Scan for the cell matching the given text and deliver its (X, Y) coordinate at center. 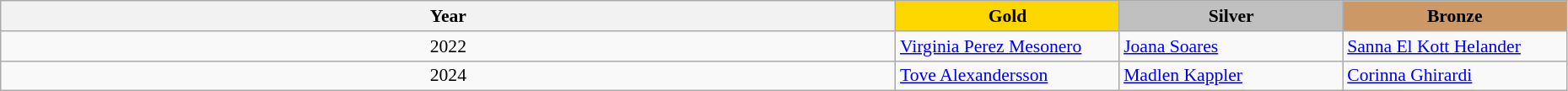
Virginia Perez Mesonero (1007, 46)
2022 (449, 46)
Tove Alexandersson (1007, 76)
2024 (449, 76)
Silver (1231, 16)
Gold (1007, 16)
Year (449, 16)
Corinna Ghirardi (1454, 76)
Madlen Kappler (1231, 76)
Bronze (1454, 16)
Sanna El Kott Helander (1454, 46)
Joana Soares (1231, 46)
